From the cell containing the given text, extract its center point as [X, Y] coordinate. 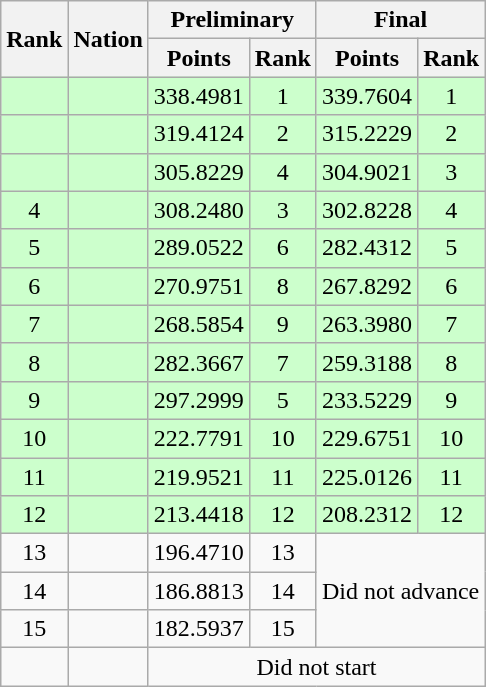
222.7791 [198, 438]
315.2229 [366, 134]
270.9751 [198, 286]
339.7604 [366, 96]
219.9521 [198, 477]
267.8292 [366, 286]
225.0126 [366, 477]
Final [400, 20]
196.4710 [198, 553]
208.2312 [366, 515]
263.3980 [366, 324]
319.4124 [198, 134]
Did not advance [400, 591]
Did not start [316, 667]
297.2999 [198, 400]
229.6751 [366, 438]
182.5937 [198, 629]
305.8229 [198, 172]
338.4981 [198, 96]
186.8813 [198, 591]
308.2480 [198, 210]
268.5854 [198, 324]
289.0522 [198, 248]
Nation [108, 39]
304.9021 [366, 172]
282.3667 [198, 362]
233.5229 [366, 400]
259.3188 [366, 362]
Preliminary [232, 20]
213.4418 [198, 515]
302.8228 [366, 210]
282.4312 [366, 248]
